Output the [x, y] coordinate of the center of the cell containing the given text.  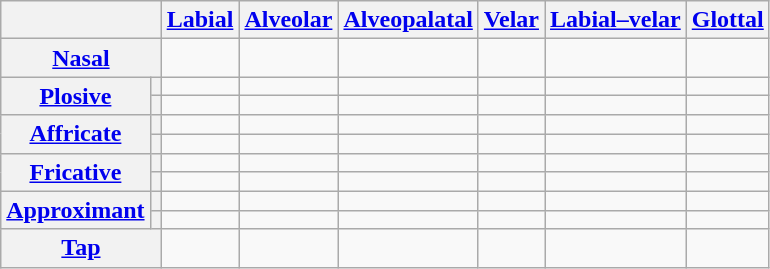
Glottal [728, 20]
Fricative [76, 172]
Velar [511, 20]
Nasal [81, 58]
Tap [81, 248]
Plosive [76, 96]
Labial [200, 20]
Labial–velar [615, 20]
Approximant [76, 210]
Affricate [76, 134]
Alveopalatal [408, 20]
Alveolar [288, 20]
